Pinpoint the cell where the given text exists, returning its (x, y) midpoint coordinate. 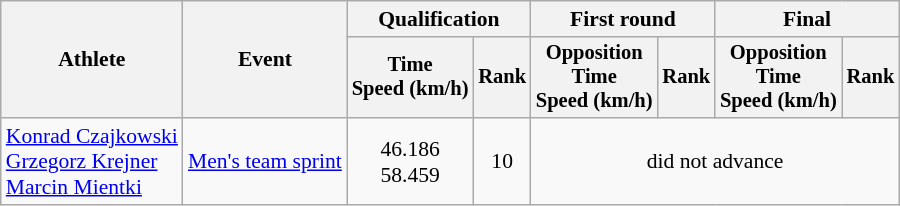
TimeSpeed (km/h) (410, 78)
Athlete (92, 60)
Event (265, 60)
Men's team sprint (265, 162)
Konrad CzajkowskiGrzegorz KrejnerMarcin Mientki (92, 162)
Qualification (439, 19)
46.18658.459 (410, 162)
did not advance (715, 162)
First round (623, 19)
Final (807, 19)
10 (502, 162)
